Provide the [x, y] coordinate of the cell's center where the given text is located.  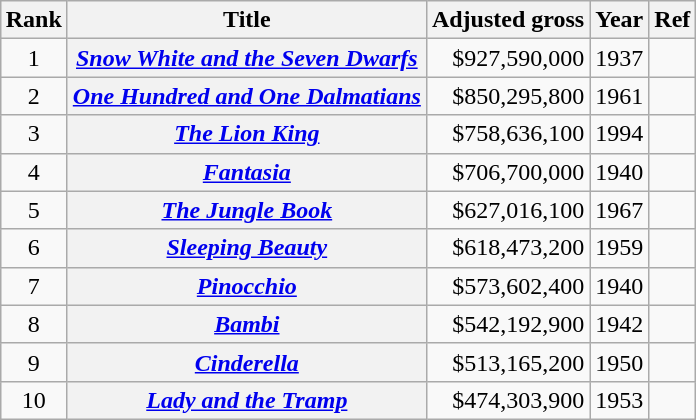
$618,473,200 [508, 248]
1967 [620, 210]
5 [34, 210]
1994 [620, 134]
$850,295,800 [508, 96]
4 [34, 172]
2 [34, 96]
Bambi [246, 324]
1937 [620, 58]
Sleeping Beauty [246, 248]
Pinocchio [246, 286]
7 [34, 286]
$474,303,900 [508, 400]
Fantasia [246, 172]
$513,165,200 [508, 362]
1942 [620, 324]
1961 [620, 96]
Snow White and the Seven Dwarfs [246, 58]
8 [34, 324]
Lady and the Tramp [246, 400]
$573,602,400 [508, 286]
$706,700,000 [508, 172]
Rank [34, 20]
Ref [672, 20]
1 [34, 58]
6 [34, 248]
3 [34, 134]
1953 [620, 400]
Year [620, 20]
Adjusted gross [508, 20]
The Lion King [246, 134]
1950 [620, 362]
One Hundred and One Dalmatians [246, 96]
10 [34, 400]
The Jungle Book [246, 210]
$542,192,900 [508, 324]
1959 [620, 248]
$927,590,000 [508, 58]
$627,016,100 [508, 210]
Cinderella [246, 362]
Title [246, 20]
$758,636,100 [508, 134]
9 [34, 362]
